Scan for the cell matching the given text and deliver its (x, y) coordinate at center. 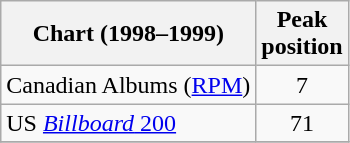
US Billboard 200 (128, 123)
7 (302, 85)
Chart (1998–1999) (128, 34)
Peakposition (302, 34)
71 (302, 123)
Canadian Albums (RPM) (128, 85)
